From the cell containing the given text, extract its center point as (X, Y) coordinate. 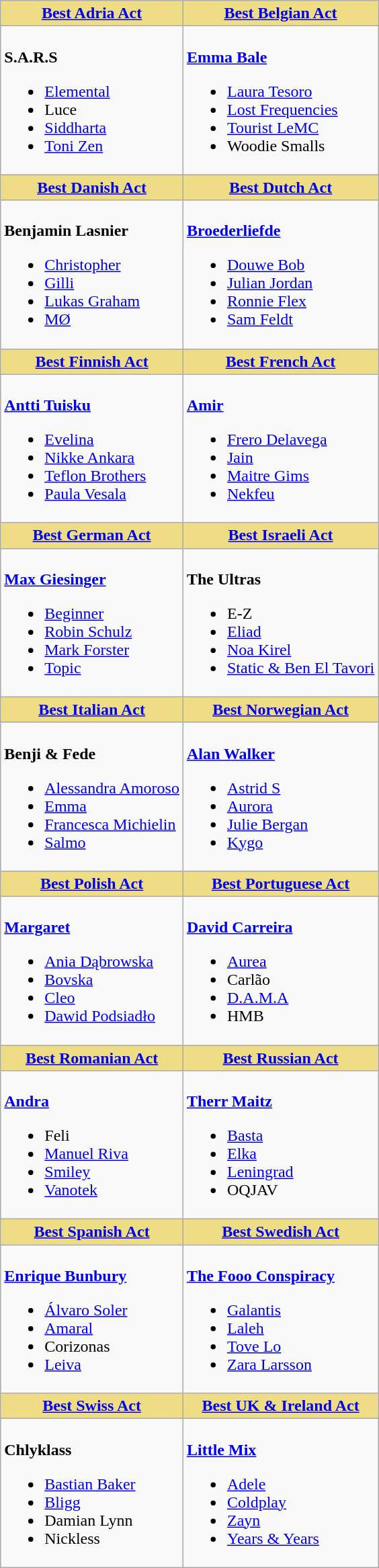
Best Russian Act (280, 1058)
Best Polish Act (92, 883)
Best Dutch Act (280, 187)
AmirFrero DelavegaJainMaitre GimsNekfeu (280, 449)
S.A.R.SElementalLuceSiddhartaToni Zen (92, 101)
Best Swedish Act (280, 1232)
Best UK & Ireland Act (280, 1406)
MargaretAnia DąbrowskaBovskaCleoDawid Podsiadło (92, 970)
Benji & FedeAlessandra AmorosoEmmaFrancesca MichielinSalmo (92, 797)
Best Israeli Act (280, 535)
Best Finnish Act (92, 361)
Alan WalkerAstrid SAuroraJulie BerganKygo (280, 797)
Best Portuguese Act (280, 883)
Best Romanian Act (92, 1058)
Best Belgian Act (280, 13)
Best Swiss Act (92, 1406)
ChlyklassBastian BakerBliggDamian LynnNickless (92, 1493)
Best Spanish Act (92, 1232)
Benjamin LasnierChristopherGilliLukas GrahamMØ (92, 274)
Therr MaitzBastaElkaLeningradOQJAV (280, 1145)
Best French Act (280, 361)
Little MixAdeleColdplayZaynYears & Years (280, 1493)
Emma BaleLaura TesoroLost FrequenciesTourist LeMCWoodie Smalls (280, 101)
Antti TuiskuEvelinaNikke AnkaraTeflon BrothersPaula Vesala (92, 449)
The Fooo ConspiracyGalantisLalehTove LoZara Larsson (280, 1319)
Best Italian Act (92, 709)
Best Adria Act (92, 13)
BroederliefdeDouwe BobJulian JordanRonnie FlexSam Feldt (280, 274)
Max GiesingerBeginnerRobin SchulzMark ForsterTopic (92, 622)
Enrique BunburyÁlvaro SolerAmaralCorizonasLeiva (92, 1319)
Best Danish Act (92, 187)
AndraFeliManuel RivaSmileyVanotek (92, 1145)
The UltrasE-ZEliadNoa KirelStatic & Ben El Tavori (280, 622)
Best Norwegian Act (280, 709)
David CarreiraAureaCarlãoD.A.M.AHMB (280, 970)
Best German Act (92, 535)
